Search for the cell housing the specified text and yield its (x, y) center coordinate. 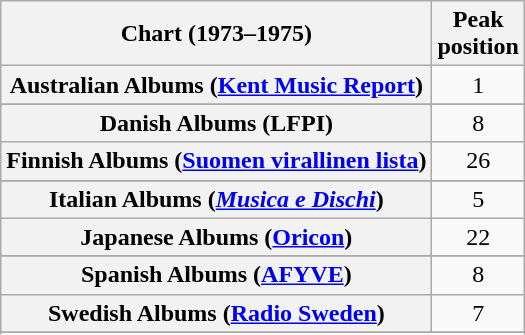
7 (478, 313)
22 (478, 237)
1 (478, 85)
Japanese Albums (Oricon) (216, 237)
5 (478, 199)
Swedish Albums (Radio Sweden) (216, 313)
Finnish Albums (Suomen virallinen lista) (216, 161)
Chart (1973–1975) (216, 34)
Italian Albums (Musica e Dischi) (216, 199)
Spanish Albums (AFYVE) (216, 275)
Danish Albums (LFPI) (216, 123)
Australian Albums (Kent Music Report) (216, 85)
26 (478, 161)
Peakposition (478, 34)
